Detect which cell encompasses the target text, then output its [x, y] center coordinate. 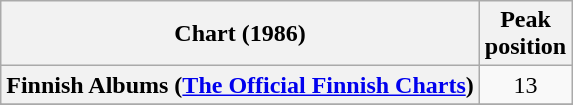
Finnish Albums (The Official Finnish Charts) [240, 85]
13 [525, 85]
Chart (1986) [240, 34]
Peakposition [525, 34]
